Output the (X, Y) coordinate of the center of the cell containing the given text.  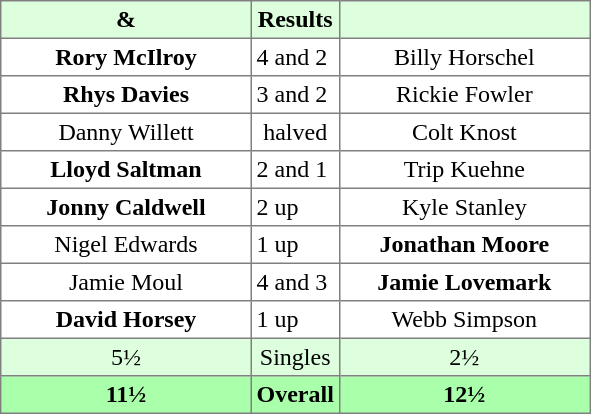
2 and 1 (295, 170)
Jamie Lovemark (464, 282)
halved (295, 132)
Colt Knost (464, 132)
David Horsey (126, 320)
Kyle Stanley (464, 207)
Rickie Fowler (464, 95)
4 and 2 (295, 57)
12½ (464, 395)
4 and 3 (295, 282)
11½ (126, 395)
Jamie Moul (126, 282)
Overall (295, 395)
Jonny Caldwell (126, 207)
Trip Kuehne (464, 170)
Singles (295, 357)
2½ (464, 357)
Rory McIlroy (126, 57)
5½ (126, 357)
Nigel Edwards (126, 245)
3 and 2 (295, 95)
Results (295, 20)
Jonathan Moore (464, 245)
Danny Willett (126, 132)
Lloyd Saltman (126, 170)
& (126, 20)
Billy Horschel (464, 57)
2 up (295, 207)
Rhys Davies (126, 95)
Webb Simpson (464, 320)
